Identify which cell holds the provided text, then report its (x, y) central coordinate. 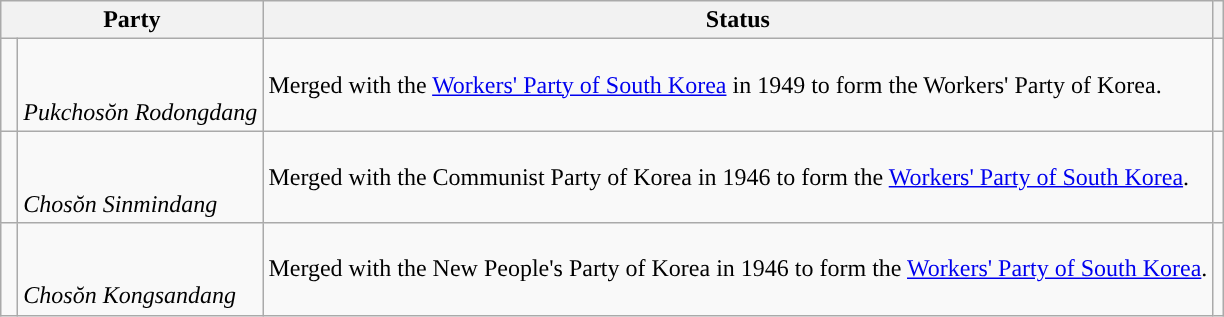
Party (132, 20)
Pukchosŏn Rodongdang (140, 85)
Merged with the Communist Party of Korea in 1946 to form the Workers' Party of South Korea. (738, 177)
Merged with the New People's Party of Korea in 1946 to form the Workers' Party of South Korea. (738, 269)
Status (738, 20)
Merged with the Workers' Party of South Korea in 1949 to form the Workers' Party of Korea. (738, 85)
Chosŏn Kongsandang (140, 269)
Chosŏn Sinmindang (140, 177)
